For the text-containing cell, return its midpoint in (X, Y) coordinate format. 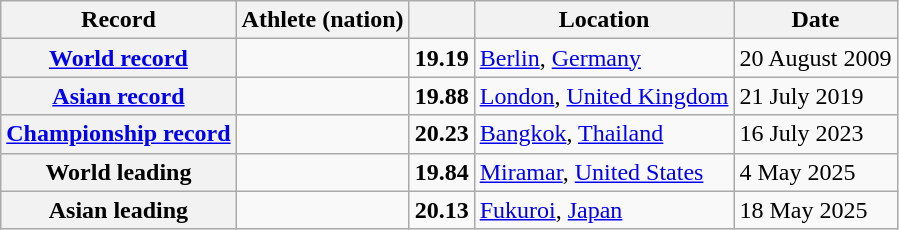
16 July 2023 (816, 134)
Fukuroi, Japan (604, 210)
21 July 2019 (816, 96)
London, United Kingdom (604, 96)
Athlete (nation) (322, 20)
World leading (118, 172)
19.19 (442, 58)
Location (604, 20)
Berlin, Germany (604, 58)
19.84 (442, 172)
4 May 2025 (816, 172)
20.13 (442, 210)
19.88 (442, 96)
Bangkok, Thailand (604, 134)
World record (118, 58)
Championship record (118, 134)
Record (118, 20)
Asian record (118, 96)
18 May 2025 (816, 210)
20.23 (442, 134)
Miramar, United States (604, 172)
Asian leading (118, 210)
20 August 2009 (816, 58)
Date (816, 20)
